Extract the (X, Y) coordinate from the center of the cell holding the provided text.  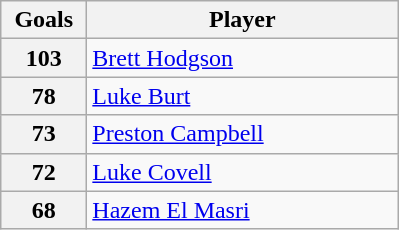
Luke Burt (242, 96)
103 (44, 58)
Brett Hodgson (242, 58)
Hazem El Masri (242, 210)
68 (44, 210)
Player (242, 20)
Preston Campbell (242, 134)
78 (44, 96)
73 (44, 134)
Luke Covell (242, 172)
Goals (44, 20)
72 (44, 172)
